Search for the cell housing the specified text and yield its [x, y] center coordinate. 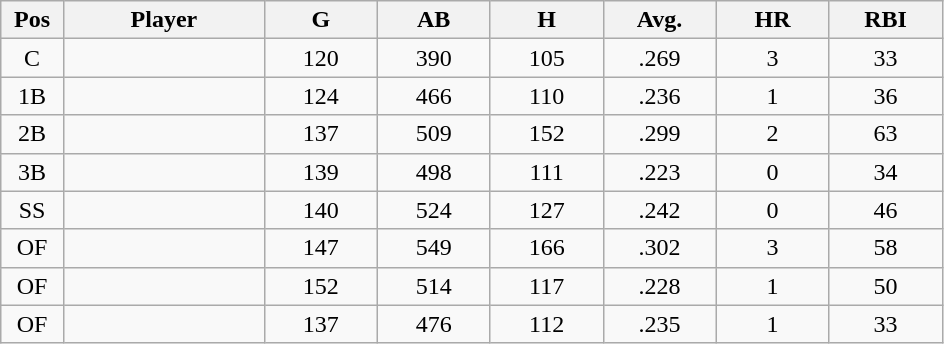
C [32, 58]
3B [32, 172]
G [320, 20]
166 [546, 248]
390 [434, 58]
127 [546, 210]
AB [434, 20]
50 [886, 286]
124 [320, 96]
63 [886, 134]
.236 [660, 96]
466 [434, 96]
514 [434, 286]
.242 [660, 210]
117 [546, 286]
105 [546, 58]
509 [434, 134]
.223 [660, 172]
2 [772, 134]
110 [546, 96]
549 [434, 248]
H [546, 20]
.228 [660, 286]
46 [886, 210]
147 [320, 248]
34 [886, 172]
140 [320, 210]
.302 [660, 248]
Avg. [660, 20]
476 [434, 324]
.299 [660, 134]
2B [32, 134]
111 [546, 172]
.269 [660, 58]
Player [164, 20]
498 [434, 172]
Pos [32, 20]
36 [886, 96]
58 [886, 248]
.235 [660, 324]
112 [546, 324]
SS [32, 210]
RBI [886, 20]
120 [320, 58]
HR [772, 20]
1B [32, 96]
139 [320, 172]
524 [434, 210]
